Extract the [X, Y] coordinate from the center of the cell holding the provided text.  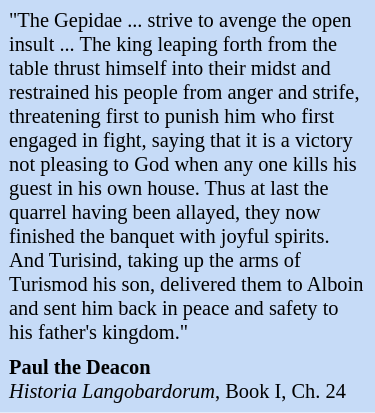
Paul the Deacon Historia Langobardorum, Book I, Ch. 24 [188, 380]
